For the text-containing cell, return its midpoint in (x, y) coordinate format. 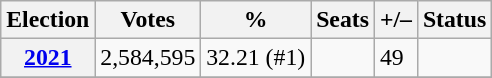
2,584,595 (148, 58)
2021 (48, 58)
Votes (148, 20)
% (256, 20)
32.21 (#1) (256, 58)
+/– (396, 20)
Election (48, 20)
Status (454, 20)
49 (396, 58)
Seats (343, 20)
